Capture the cell that displays the provided text and extract its [X, Y] central coordinate. 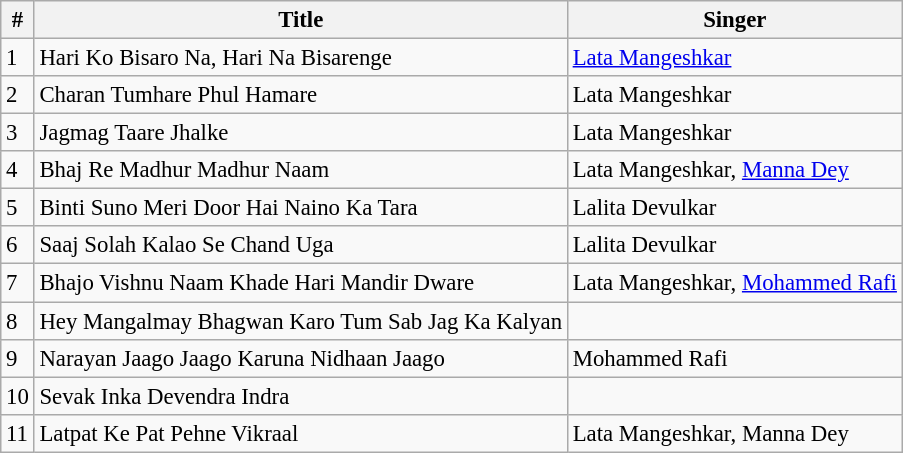
9 [18, 358]
Saaj Solah Kalao Se Chand Uga [300, 245]
Title [300, 20]
Lata Mangeshkar, Mohammed Rafi [734, 283]
8 [18, 321]
# [18, 20]
6 [18, 245]
Hey Mangalmay Bhagwan Karo Tum Sab Jag Ka Kalyan [300, 321]
4 [18, 170]
3 [18, 133]
Singer [734, 20]
11 [18, 433]
Hari Ko Bisaro Na, Hari Na Bisarenge [300, 58]
2 [18, 95]
Narayan Jaago Jaago Karuna Nidhaan Jaago [300, 358]
1 [18, 58]
Binti Suno Meri Door Hai Naino Ka Tara [300, 208]
Latpat Ke Pat Pehne Vikraal [300, 433]
7 [18, 283]
5 [18, 208]
Bhaj Re Madhur Madhur Naam [300, 170]
Mohammed Rafi [734, 358]
Charan Tumhare Phul Hamare [300, 95]
Sevak Inka Devendra Indra [300, 396]
Jagmag Taare Jhalke [300, 133]
10 [18, 396]
Bhajo Vishnu Naam Khade Hari Mandir Dware [300, 283]
